For the text-containing cell, return its midpoint in (x, y) coordinate format. 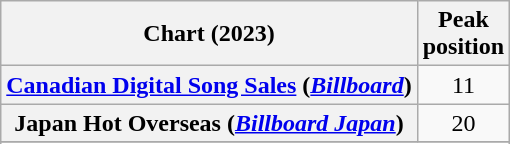
Japan Hot Overseas (Billboard Japan) (209, 123)
Chart (2023) (209, 34)
Peakposition (463, 34)
20 (463, 123)
11 (463, 85)
Canadian Digital Song Sales (Billboard) (209, 85)
